Return [X, Y] of the center of cell containing provided text 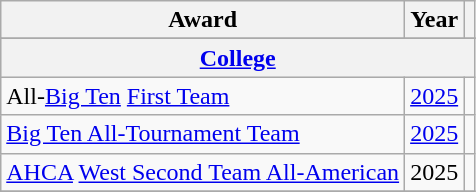
All-Big Ten First Team [203, 96]
College [238, 58]
Award [203, 20]
Big Ten All-Tournament Team [203, 134]
Year [434, 20]
AHCA West Second Team All-American [203, 172]
